Identify which cell holds the provided text, then report its (x, y) central coordinate. 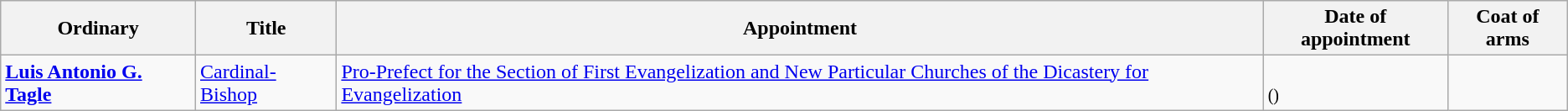
() (1355, 82)
Date of appointment (1355, 29)
Pro-Prefect for the Section of First Evangelization and New Particular Churches of the Dicastery for Evangelization (800, 82)
Coat of arms (1508, 29)
Cardinal-Bishop (266, 82)
Ordinary (99, 29)
Appointment (800, 29)
Luis Antonio G. Tagle (99, 82)
Title (266, 29)
